Extract the (x, y) coordinate from the center of the cell holding the provided text.  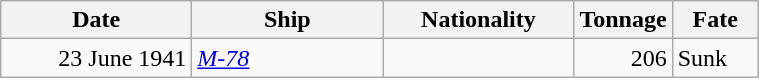
23 June 1941 (96, 58)
M-78 (288, 58)
Ship (288, 20)
206 (623, 58)
Nationality (478, 20)
Tonnage (623, 20)
Date (96, 20)
Sunk (715, 58)
Fate (715, 20)
